Identify which cell holds the provided text, then report its [x, y] central coordinate. 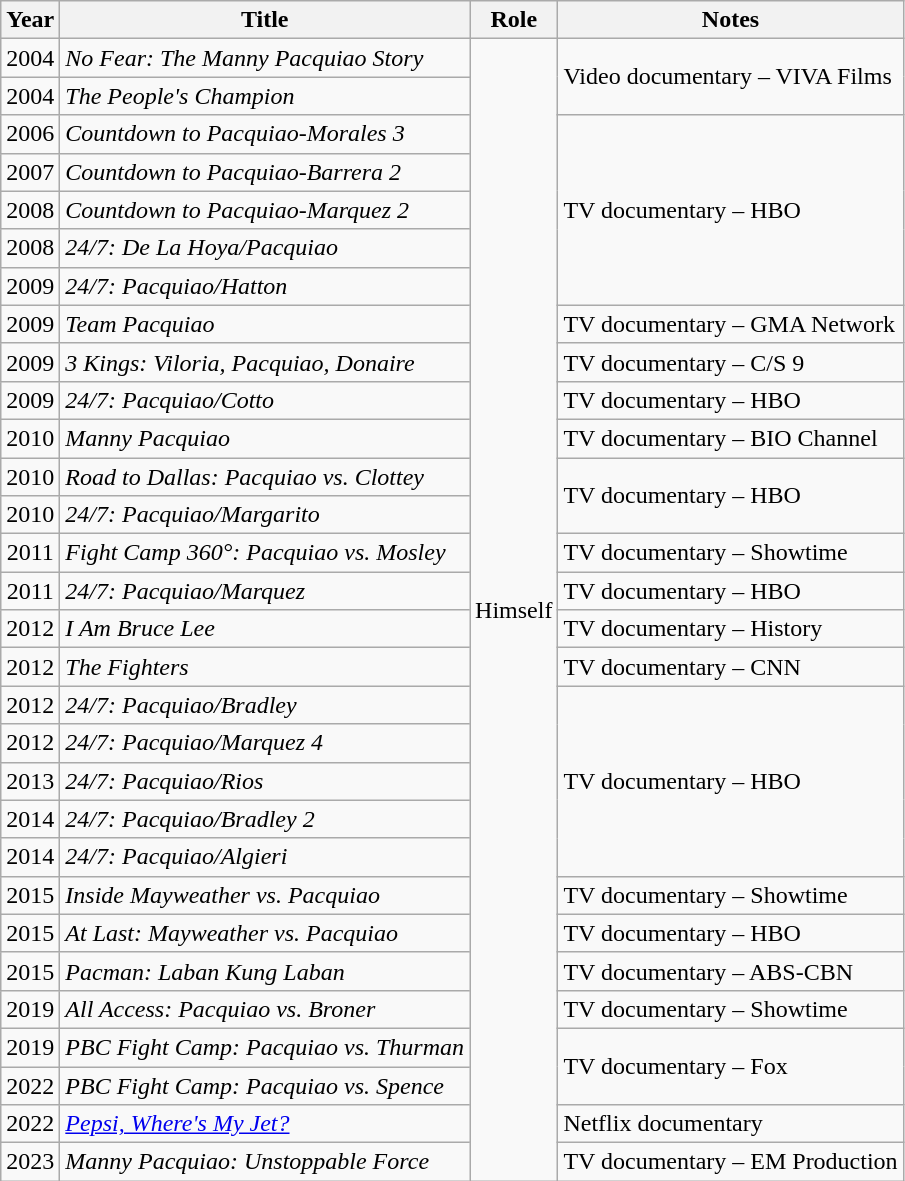
TV documentary – Fox [730, 1066]
I Am Bruce Lee [265, 629]
Role [514, 20]
24/7: Pacquiao/Bradley 2 [265, 819]
Fight Camp 360°: Pacquiao vs. Mosley [265, 553]
24/7: Pacquiao/Marquez 4 [265, 743]
TV documentary – History [730, 629]
Notes [730, 20]
TV documentary – C/S 9 [730, 362]
24/7: Pacquiao/Hatton [265, 286]
24/7: Pacquiao/Margarito [265, 515]
TV documentary – EM Production [730, 1162]
All Access: Pacquiao vs. Broner [265, 1009]
No Fear: The Manny Pacquiao Story [265, 58]
Title [265, 20]
Road to Dallas: Pacquiao vs. Clottey [265, 477]
Countdown to Pacquiao-Morales 3 [265, 134]
2023 [30, 1162]
2007 [30, 172]
Pepsi, Where's My Jet? [265, 1124]
2006 [30, 134]
The Fighters [265, 667]
At Last: Mayweather vs. Pacquiao [265, 933]
24/7: Pacquiao/Algieri [265, 857]
24/7: Pacquiao/Bradley [265, 705]
Pacman: Laban Kung Laban [265, 971]
Countdown to Pacquiao-Marquez 2 [265, 210]
TV documentary – ABS-CBN [730, 971]
Countdown to Pacquiao-Barrera 2 [265, 172]
24/7: Pacquiao/Marquez [265, 591]
Inside Mayweather vs. Pacquiao [265, 895]
Manny Pacquiao [265, 438]
Manny Pacquiao: Unstoppable Force [265, 1162]
24/7: Pacquiao/Rios [265, 781]
Video documentary – VIVA Films [730, 77]
24/7: Pacquiao/Cotto [265, 400]
24/7: De La Hoya/Pacquiao [265, 248]
Netflix documentary [730, 1124]
PBC Fight Camp: Pacquiao vs. Thurman [265, 1047]
2013 [30, 781]
3 Kings: Viloria, Pacquiao, Donaire [265, 362]
Himself [514, 610]
PBC Fight Camp: Pacquiao vs. Spence [265, 1085]
TV documentary – GMA Network [730, 324]
TV documentary – CNN [730, 667]
Team Pacquiao [265, 324]
TV documentary – BIO Channel [730, 438]
Year [30, 20]
The People's Champion [265, 96]
